Scan for the cell matching the given text and deliver its [X, Y] coordinate at center. 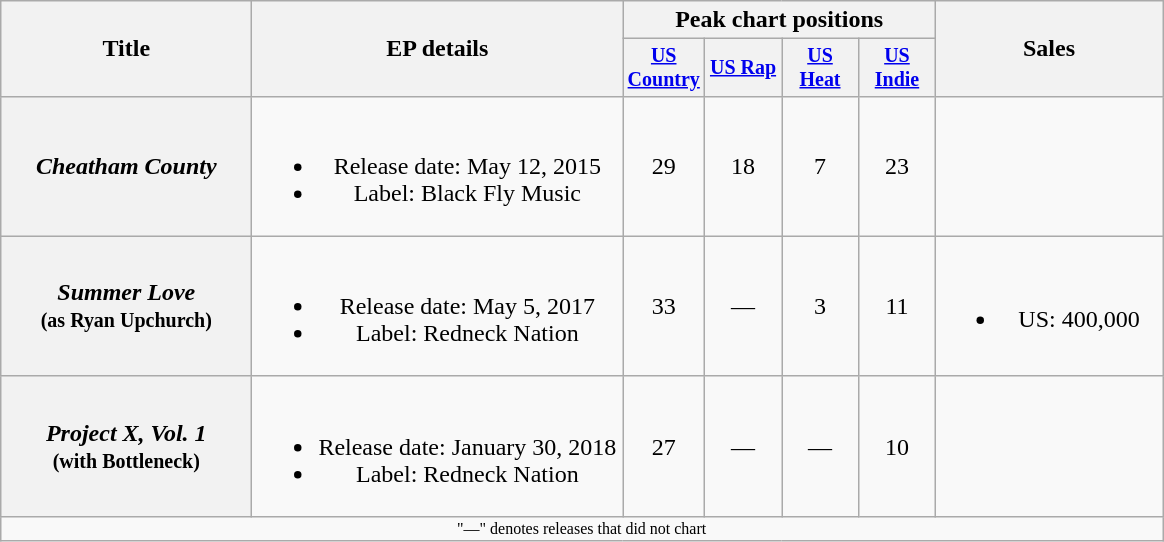
Project X, Vol. 1(with Bottleneck) [126, 446]
Peak chart positions [780, 20]
11 [896, 306]
EP details [438, 49]
10 [896, 446]
Sales [1048, 49]
Summer Love(as Ryan Upchurch) [126, 306]
Cheatham County [126, 166]
7 [820, 166]
Title [126, 49]
US Rap [744, 68]
Release date: May 12, 2015Label: Black Fly Music [438, 166]
USHeat [820, 68]
18 [744, 166]
29 [664, 166]
33 [664, 306]
23 [896, 166]
"—" denotes releases that did not chart [582, 528]
USIndie [896, 68]
US: 400,000 [1048, 306]
US Country [664, 68]
3 [820, 306]
Release date: January 30, 2018Label: Redneck Nation [438, 446]
Release date: May 5, 2017Label: Redneck Nation [438, 306]
27 [664, 446]
